Return the [X, Y] coordinate for the center point of the cell that contains the specified text.  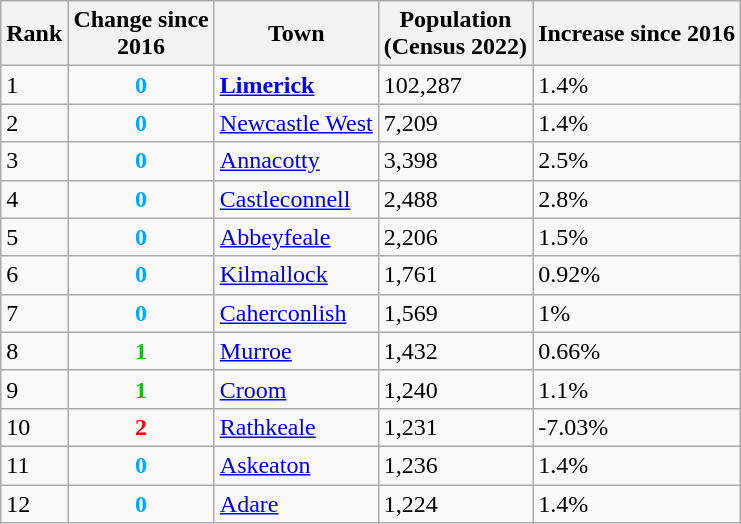
Rank [34, 34]
7,209 [455, 123]
8 [34, 351]
Newcastle West [296, 123]
3 [34, 161]
1,224 [455, 503]
1% [637, 313]
2,488 [455, 199]
Adare [296, 503]
11 [34, 465]
1,240 [455, 389]
Rathkeale [296, 427]
Annacotty [296, 161]
1,761 [455, 275]
1.5% [637, 237]
102,287 [455, 85]
Castleconnell [296, 199]
Limerick [296, 85]
Murroe [296, 351]
9 [34, 389]
3,398 [455, 161]
6 [34, 275]
2,206 [455, 237]
1,432 [455, 351]
0.92% [637, 275]
Abbeyfeale [296, 237]
Town [296, 34]
12 [34, 503]
7 [34, 313]
10 [34, 427]
Caherconlish [296, 313]
0.66% [637, 351]
Croom [296, 389]
Askeaton [296, 465]
5 [34, 237]
1.1% [637, 389]
2.8% [637, 199]
Population(Census 2022) [455, 34]
1,569 [455, 313]
1,236 [455, 465]
Kilmallock [296, 275]
1,231 [455, 427]
4 [34, 199]
Change since2016 [141, 34]
2.5% [637, 161]
Increase since 2016 [637, 34]
-7.03% [637, 427]
